From the cell containing the given text, extract its center point as (x, y) coordinate. 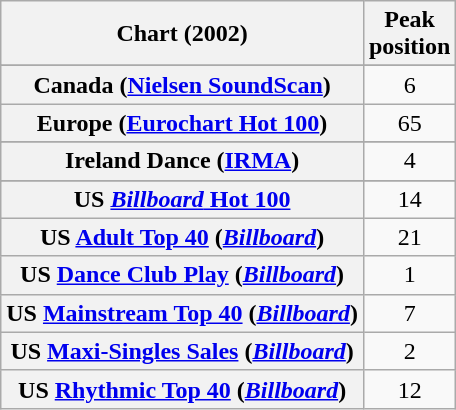
Canada (Nielsen SoundScan) (182, 85)
Ireland Dance (IRMA) (182, 161)
US Dance Club Play (Billboard) (182, 275)
14 (409, 199)
6 (409, 85)
12 (409, 389)
Europe (Eurochart Hot 100) (182, 123)
US Maxi-Singles Sales (Billboard) (182, 351)
1 (409, 275)
US Mainstream Top 40 (Billboard) (182, 313)
65 (409, 123)
US Rhythmic Top 40 (Billboard) (182, 389)
US Adult Top 40 (Billboard) (182, 237)
4 (409, 161)
2 (409, 351)
Chart (2002) (182, 34)
Peakposition (409, 34)
21 (409, 237)
US Billboard Hot 100 (182, 199)
7 (409, 313)
